Scan for the cell matching the given text and deliver its (x, y) coordinate at center. 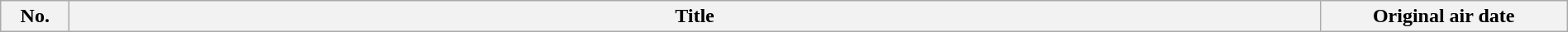
Original air date (1444, 16)
Title (695, 16)
No. (35, 16)
